Locate the cell with the specified text and output its [X, Y] center coordinate. 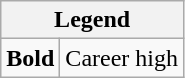
Legend [92, 20]
Career high [122, 58]
Bold [30, 58]
